Pinpoint the cell where the given text exists, returning its (x, y) midpoint coordinate. 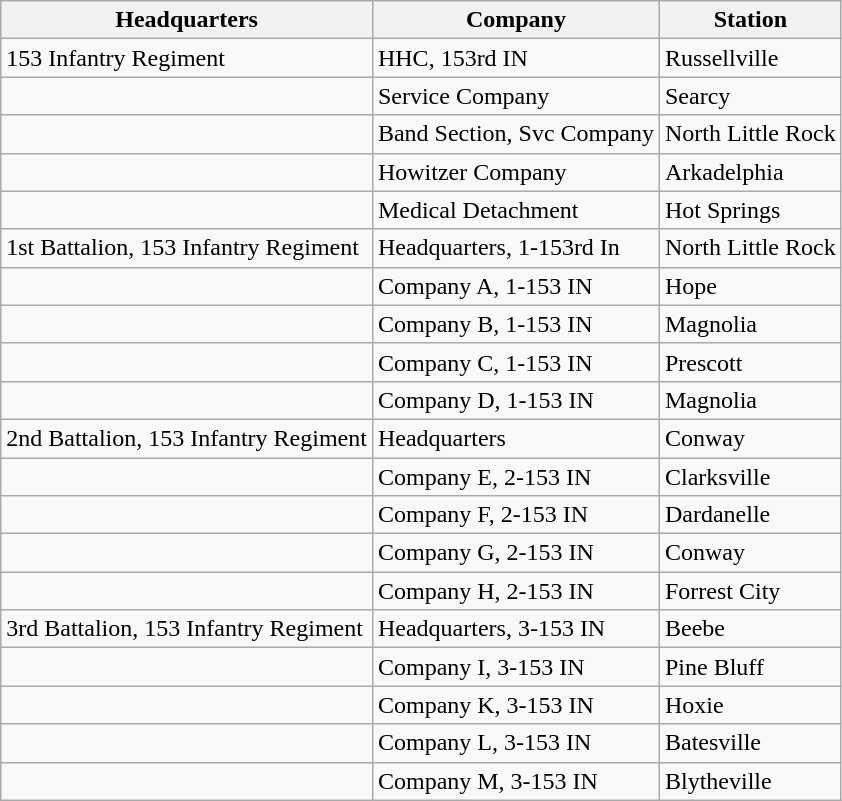
Medical Detachment (516, 210)
Company E, 2-153 IN (516, 477)
Company (516, 20)
Headquarters, 1-153rd In (516, 248)
Beebe (750, 629)
Hoxie (750, 705)
Arkadelphia (750, 172)
Clarksville (750, 477)
153 Infantry Regiment (187, 58)
Hot Springs (750, 210)
Forrest City (750, 591)
Company A, 1-153 IN (516, 286)
Station (750, 20)
Company F, 2-153 IN (516, 515)
Prescott (750, 362)
Headquarters, 3-153 IN (516, 629)
Company G, 2-153 IN (516, 553)
Service Company (516, 96)
Howitzer Company (516, 172)
Russellville (750, 58)
Company K, 3-153 IN (516, 705)
Hope (750, 286)
2nd Battalion, 153 Infantry Regiment (187, 438)
Company B, 1-153 IN (516, 324)
Company C, 1-153 IN (516, 362)
Blytheville (750, 781)
Batesville (750, 743)
1st Battalion, 153 Infantry Regiment (187, 248)
Company D, 1-153 IN (516, 400)
Company I, 3-153 IN (516, 667)
Searcy (750, 96)
Pine Bluff (750, 667)
Company L, 3-153 IN (516, 743)
HHC, 153rd IN (516, 58)
Band Section, Svc Company (516, 134)
3rd Battalion, 153 Infantry Regiment (187, 629)
Dardanelle (750, 515)
Company M, 3-153 IN (516, 781)
Company H, 2-153 IN (516, 591)
